For the text-containing cell, return its midpoint in [X, Y] coordinate format. 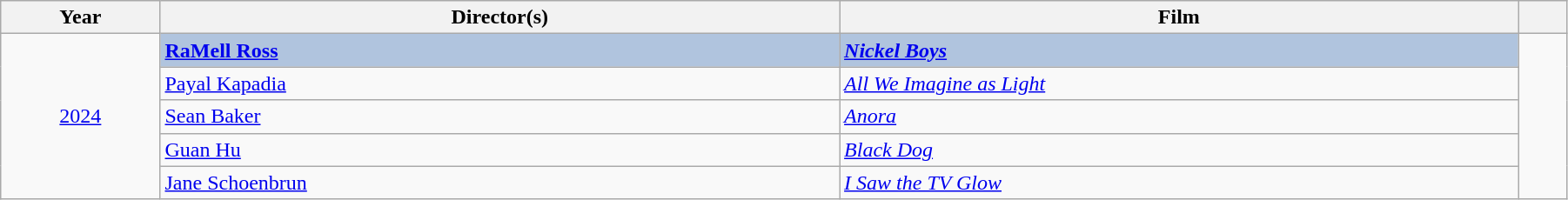
Director(s) [499, 17]
I Saw the TV Glow [1180, 183]
Nickel Boys [1180, 50]
Payal Kapadia [499, 83]
Film [1180, 17]
Anora [1180, 117]
Year [80, 17]
Guan Hu [499, 150]
RaMell Ross [499, 50]
Sean Baker [499, 117]
Jane Schoenbrun [499, 183]
2024 [80, 117]
All We Imagine as Light [1180, 83]
Black Dog [1180, 150]
